Output the [X, Y] coordinate of the center of the cell containing the given text.  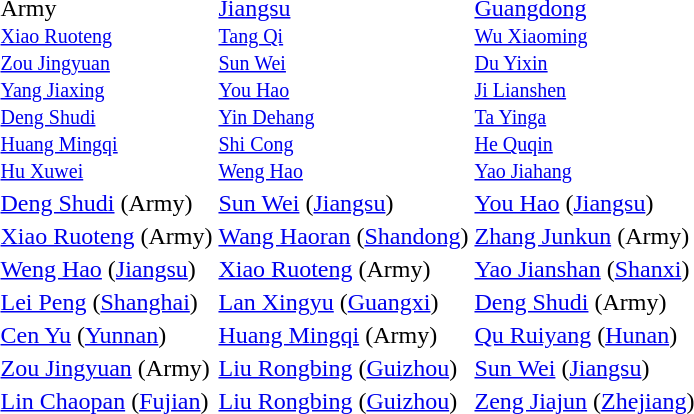
Lan Xingyu (Guangxi) [344, 302]
Xiao Ruoteng (Army) [344, 269]
Huang Mingqi (Army) [344, 335]
Sun Wei (Jiangsu) [344, 203]
Wang Haoran (Shandong) [344, 236]
Liu Rongbing (Guizhou) [344, 368]
